From the cell containing the given text, extract its center point as [x, y] coordinate. 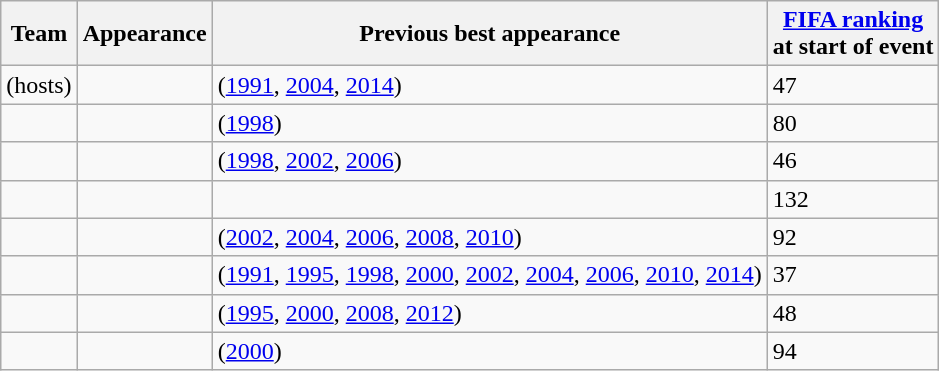
FIFA rankingat start of event [853, 34]
Previous best appearance [490, 34]
94 [853, 351]
80 [853, 123]
48 [853, 313]
47 [853, 85]
Team [39, 34]
(1998, 2002, 2006) [490, 161]
(2002, 2004, 2006, 2008, 2010) [490, 237]
132 [853, 199]
92 [853, 237]
(1998) [490, 123]
(1991, 1995, 1998, 2000, 2002, 2004, 2006, 2010, 2014) [490, 275]
(1995, 2000, 2008, 2012) [490, 313]
37 [853, 275]
46 [853, 161]
(hosts) [39, 85]
(1991, 2004, 2014) [490, 85]
Appearance [144, 34]
(2000) [490, 351]
